For the text-containing cell, return its midpoint in [x, y] coordinate format. 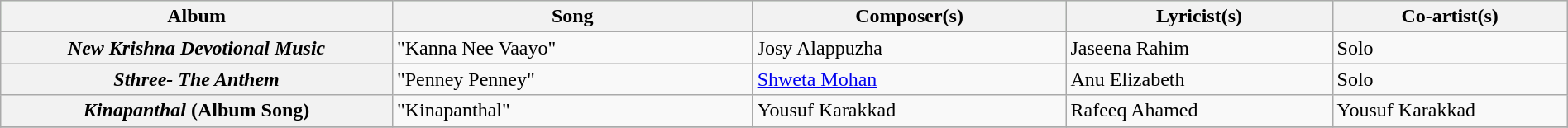
Anu Elizabeth [1199, 79]
Rafeeq Ahamed [1199, 111]
Sthree- The Anthem [197, 79]
Kinapanthal (Album Song) [197, 111]
Album [197, 17]
Shweta Mohan [910, 79]
Co-artist(s) [1450, 17]
"Penney Penney" [572, 79]
New Krishna Devotional Music [197, 48]
Composer(s) [910, 17]
"Kanna Nee Vaayo" [572, 48]
Josy Alappuzha [910, 48]
Lyricist(s) [1199, 17]
"Kinapanthal" [572, 111]
Song [572, 17]
Jaseena Rahim [1199, 48]
